Find where the given text appears and provide that cell's center as [X, Y] coordinate. 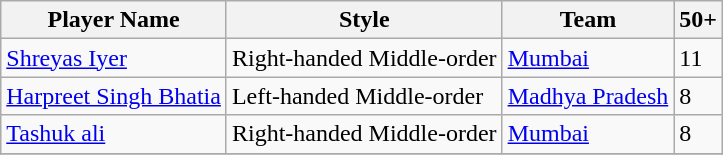
Tashuk ali [114, 134]
50+ [698, 20]
Madhya Pradesh [588, 96]
Left-handed Middle-order [364, 96]
Style [364, 20]
Shreyas Iyer [114, 58]
Harpreet Singh Bhatia [114, 96]
Team [588, 20]
11 [698, 58]
Player Name [114, 20]
